Scan for the cell matching the given text and deliver its [x, y] coordinate at center. 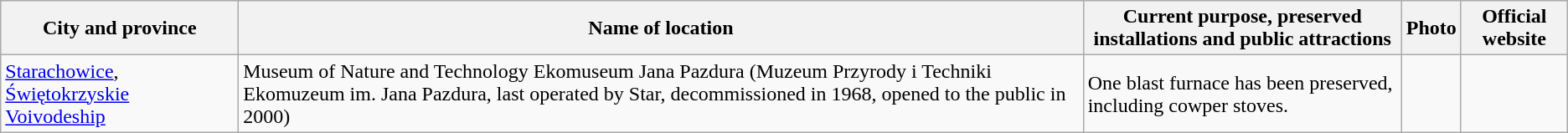
Photo [1431, 28]
One blast furnace has been preserved, including cowper stoves. [1242, 94]
City and province [120, 28]
Current purpose, preserved installations and public attractions [1242, 28]
Name of location [661, 28]
Official website [1514, 28]
Starachowice, Świętokrzyskie Voivodeship [120, 94]
